Return [x, y] of the center of cell containing provided text 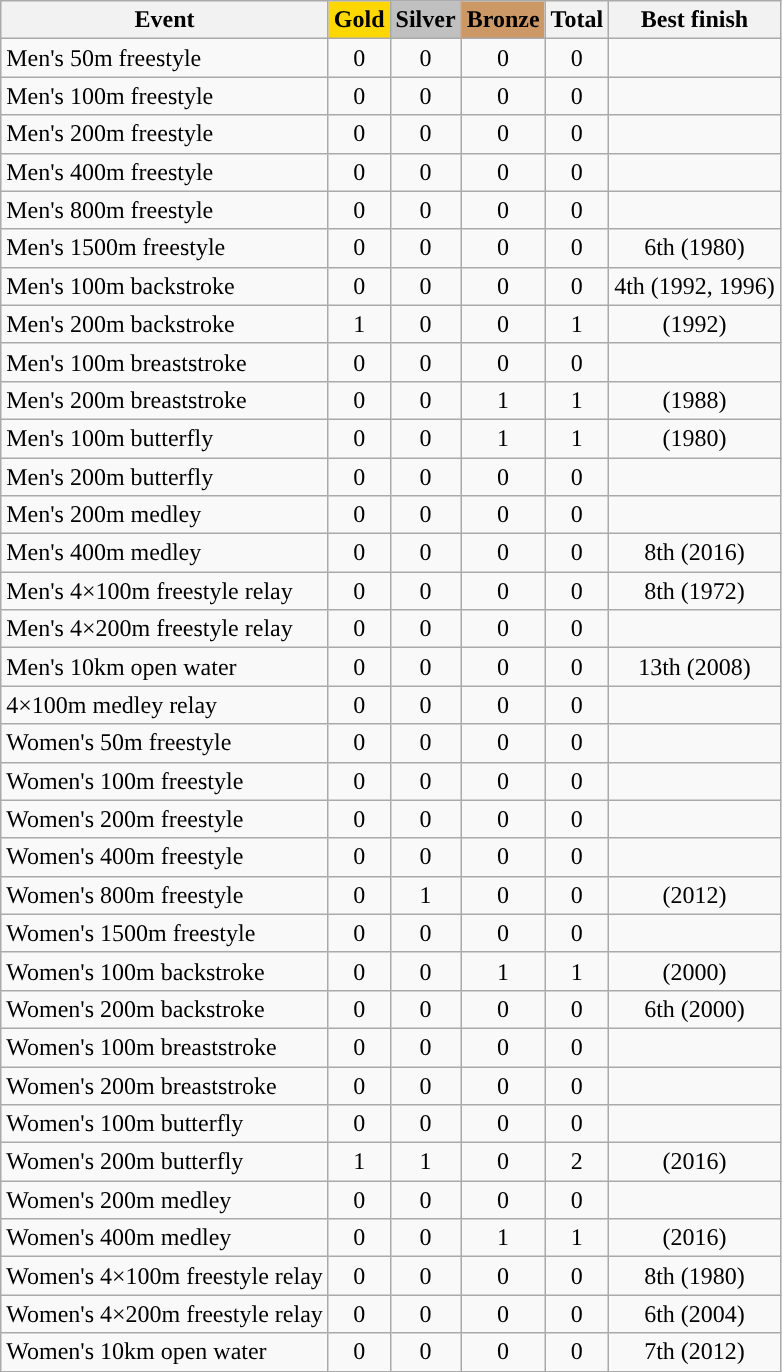
(1992) [695, 324]
Women's 200m medley [165, 1200]
4th (1992, 1996) [695, 286]
Women's 800m freestyle [165, 895]
Men's 200m backstroke [165, 324]
8th (2016) [695, 553]
Women's 200m freestyle [165, 819]
Men's 200m freestyle [165, 134]
Men's 4×100m freestyle relay [165, 591]
Bronze [503, 20]
8th (1980) [695, 1276]
6th (2004) [695, 1314]
Men's 400m freestyle [165, 172]
Men's 200m medley [165, 515]
Men's 100m backstroke [165, 286]
(1988) [695, 400]
4×100m medley relay [165, 705]
Women's 100m freestyle [165, 781]
Total [577, 20]
8th (1972) [695, 591]
(1980) [695, 438]
Women's 1500m freestyle [165, 933]
Women's 200m butterfly [165, 1162]
Women's 50m freestyle [165, 743]
Women's 200m breaststroke [165, 1085]
Men's 50m freestyle [165, 58]
7th (2012) [695, 1352]
(2000) [695, 971]
Women's 400m medley [165, 1238]
Men's 10km open water [165, 667]
Men's 1500m freestyle [165, 248]
Women's 100m butterfly [165, 1124]
Men's 100m breaststroke [165, 362]
Men's 400m medley [165, 553]
2 [577, 1162]
Men's 100m butterfly [165, 438]
Women's 10km open water [165, 1352]
Silver [426, 20]
Men's 4×200m freestyle relay [165, 629]
Women's 100m backstroke [165, 971]
Women's 100m breaststroke [165, 1047]
6th (2000) [695, 1009]
13th (2008) [695, 667]
(2012) [695, 895]
Best finish [695, 20]
6th (1980) [695, 248]
Women's 200m backstroke [165, 1009]
Gold [359, 20]
Event [165, 20]
Women's 400m freestyle [165, 857]
Women's 4×100m freestyle relay [165, 1276]
Men's 800m freestyle [165, 210]
Men's 200m butterfly [165, 477]
Women's 4×200m freestyle relay [165, 1314]
Men's 200m breaststroke [165, 400]
Men's 100m freestyle [165, 96]
